Capture the cell that displays the provided text and extract its [X, Y] central coordinate. 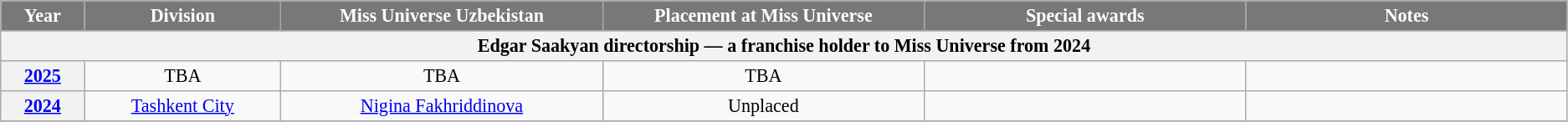
Edgar Saakyan directorship — a franchise holder to Miss Universe from 2024 [784, 45]
Unplaced [763, 105]
Miss Universe Uzbekistan [442, 15]
Year [43, 15]
Special awards [1085, 15]
2024 [43, 105]
Tashkent City [182, 105]
Division [182, 15]
Notes [1407, 15]
2025 [43, 75]
Nigina Fakhriddinova [442, 105]
Placement at Miss Universe [763, 15]
